For the text-containing cell, return its midpoint in [X, Y] coordinate format. 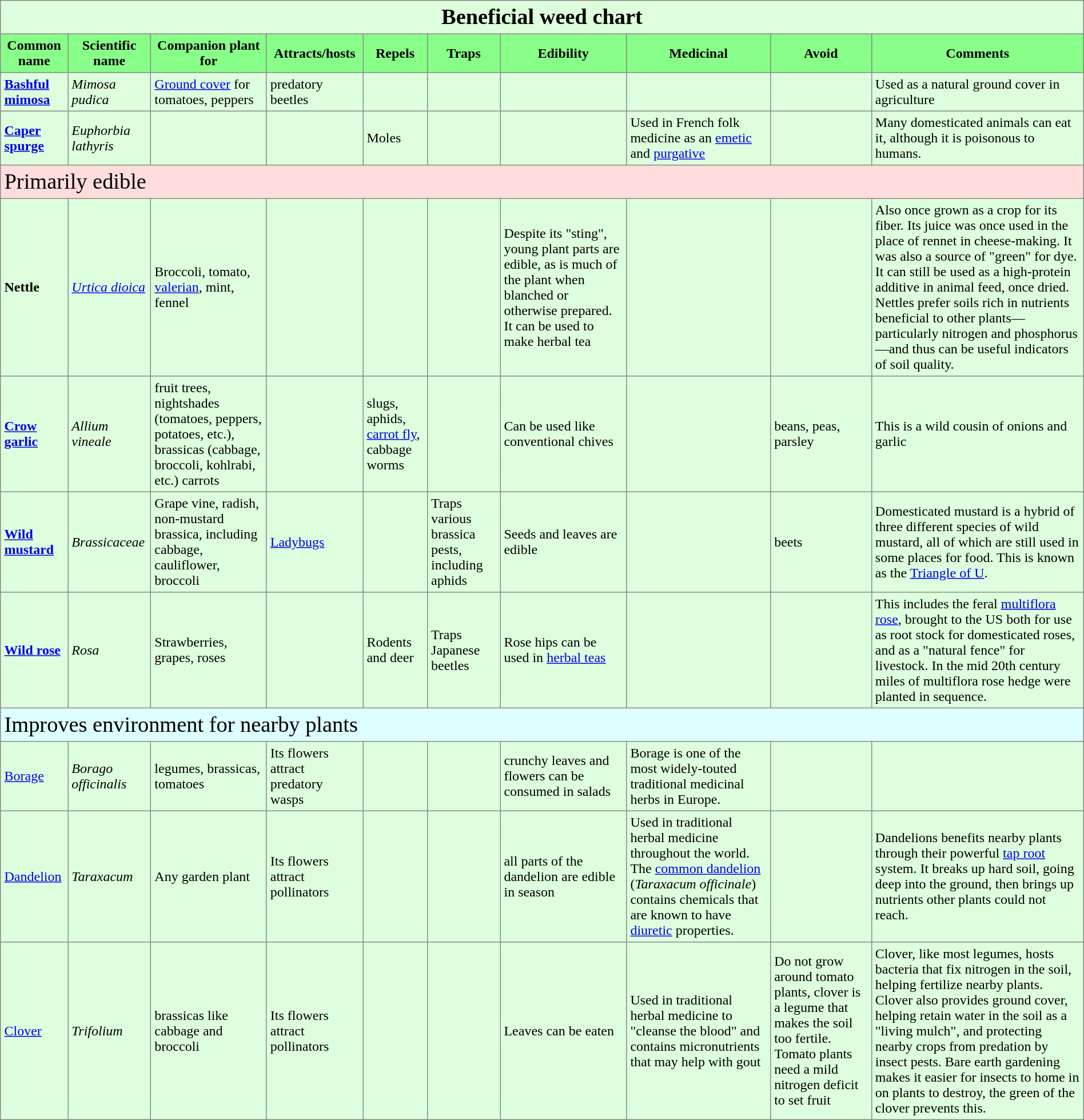
Repels [396, 53]
Nettle [34, 287]
This is a wild cousin of onions and garlic [978, 434]
brassicas like cabbage and broccoli [209, 1031]
Dandelion [34, 876]
Crow garlic [34, 434]
Caper spurge [34, 138]
Medicinal [699, 53]
Scientific name [110, 53]
Borage is one of the most widely-touted traditional medicinal herbs in Europe. [699, 776]
slugs, aphids, carrot fly, cabbage worms [396, 434]
Clover [34, 1031]
Borago officinalis [110, 776]
Many domesticated animals can eat it, although it is poisonous to humans. [978, 138]
Grape vine, radish, non-mustard brassica, including cabbage, cauliflower, broccoli [209, 542]
Moles [396, 138]
beans, peas, parsley [821, 434]
Euphorbia lathyris [110, 138]
Mimosa pudica [110, 92]
predatory beetles [314, 92]
Improves environment for nearby plants [542, 724]
Allium vineale [110, 434]
Edibility [564, 53]
all parts of the dandelion are edible in season [564, 876]
Strawberries, grapes, roses [209, 650]
Broccoli, tomato, valerian, mint, fennel [209, 287]
Traps [463, 53]
Rosa [110, 650]
Beneficial weed chart [542, 17]
Trifolium [110, 1031]
Seeds and leaves are edible [564, 542]
Used as a natural ground cover in agriculture [978, 92]
Common name [34, 53]
Attracts/hosts [314, 53]
Used in traditional herbal medicine to "cleanse the blood" and contains micronutrients that may help with gout [699, 1031]
Wild mustard [34, 542]
Primarily edible [542, 182]
Traps various brassica pests, including aphids [463, 542]
Despite its "sting", young plant parts are edible, as is much of the plant when blanched or otherwise prepared. It can be used to make herbal tea [564, 287]
Brassicaceae [110, 542]
Borage [34, 776]
Companion plant for [209, 53]
Taraxacum [110, 876]
Rose hips can be used in herbal teas [564, 650]
Wild rose [34, 650]
Ladybugs [314, 542]
Ground cover for tomatoes, peppers [209, 92]
legumes, brassicas, tomatoes [209, 776]
Leaves can be eaten [564, 1031]
Rodents and deer [396, 650]
Do not grow around tomato plants, clover is a legume that makes the soil too fertile. Tomato plants need a mild nitrogen deficit to set fruit [821, 1031]
crunchy leaves and flowers can be consumed in salads [564, 776]
Can be used like conventional chives [564, 434]
Urtica dioica [110, 287]
Any garden plant [209, 876]
Avoid [821, 53]
fruit trees, nightshades (tomatoes, peppers, potatoes, etc.), brassicas (cabbage, broccoli, kohlrabi, etc.) carrots [209, 434]
Used in French folk medicine as an emetic and purgative [699, 138]
Its flowers attract predatory wasps [314, 776]
beets [821, 542]
Traps Japanese beetles [463, 650]
Comments [978, 53]
Bashful mimosa [34, 92]
